Capture the cell that displays the provided text and extract its (x, y) central coordinate. 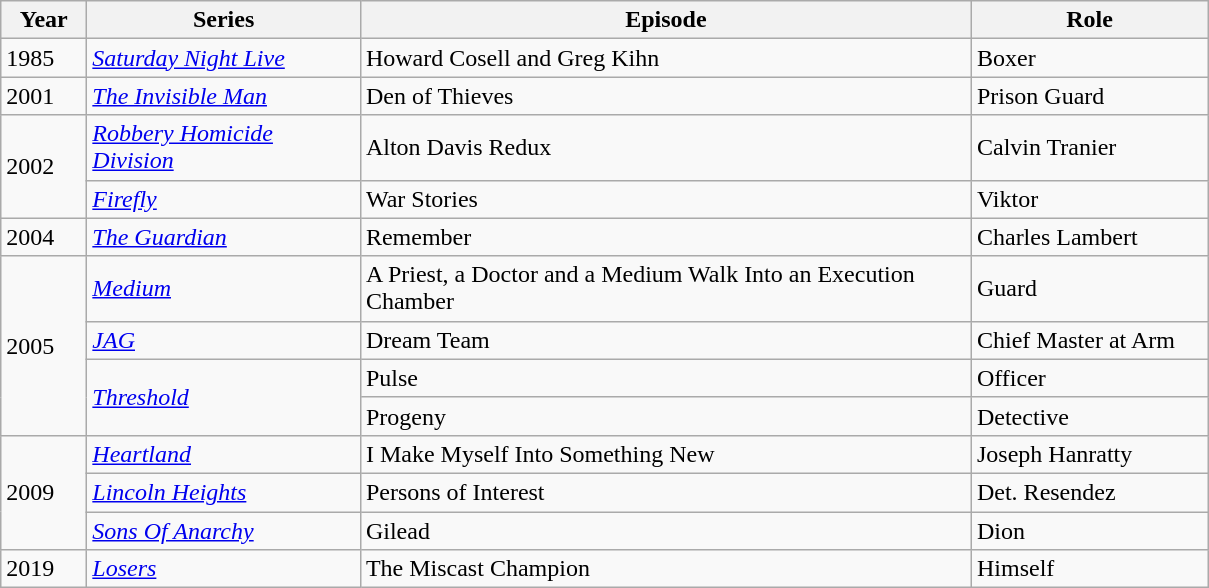
Howard Cosell and Greg Kihn (666, 58)
Series (224, 20)
2001 (44, 96)
Calvin Tranier (1089, 148)
Boxer (1089, 58)
The Miscast Champion (666, 569)
Episode (666, 20)
Firefly (224, 199)
Role (1089, 20)
Progeny (666, 416)
Viktor (1089, 199)
Den of Thieves (666, 96)
I Make Myself Into Something New (666, 454)
Lincoln Heights (224, 492)
Losers (224, 569)
Prison Guard (1089, 96)
Dream Team (666, 340)
War Stories (666, 199)
Himself (1089, 569)
The Invisible Man (224, 96)
Dion (1089, 531)
Alton Davis Redux (666, 148)
2005 (44, 346)
Persons of Interest (666, 492)
Sons Of Anarchy (224, 531)
Charles Lambert (1089, 237)
2009 (44, 492)
Detective (1089, 416)
Medium (224, 288)
Pulse (666, 378)
Det. Resendez (1089, 492)
Joseph Hanratty (1089, 454)
2002 (44, 166)
The Guardian (224, 237)
Officer (1089, 378)
Threshold (224, 397)
JAG (224, 340)
Year (44, 20)
1985 (44, 58)
Guard (1089, 288)
Remember (666, 237)
2019 (44, 569)
Robbery Homicide Division (224, 148)
2004 (44, 237)
Chief Master at Arm (1089, 340)
A Priest, a Doctor and a Medium Walk Into an Execution Chamber (666, 288)
Heartland (224, 454)
Saturday Night Live (224, 58)
Gilead (666, 531)
